Search for the cell housing the specified text and yield its [X, Y] center coordinate. 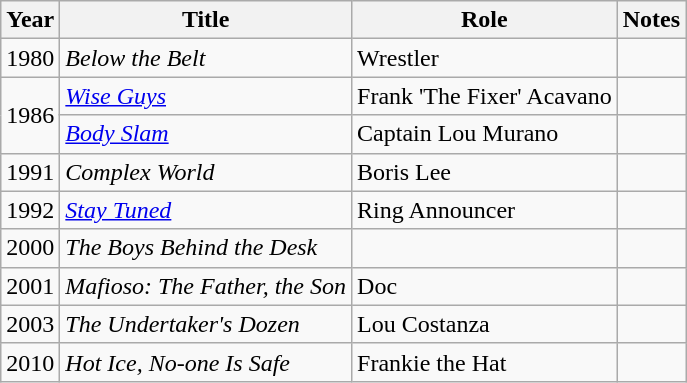
2010 [30, 362]
Doc [485, 286]
Captain Lou Murano [485, 134]
Frankie the Hat [485, 362]
Hot Ice, No-one Is Safe [206, 362]
The Boys Behind the Desk [206, 248]
1980 [30, 58]
1986 [30, 115]
Lou Costanza [485, 324]
Wise Guys [206, 96]
Notes [651, 20]
The Undertaker's Dozen [206, 324]
2001 [30, 286]
Boris Lee [485, 172]
Ring Announcer [485, 210]
Mafioso: The Father, the Son [206, 286]
Wrestler [485, 58]
1992 [30, 210]
Body Slam [206, 134]
Frank 'The Fixer' Acavano [485, 96]
Below the Belt [206, 58]
2000 [30, 248]
Role [485, 20]
Complex World [206, 172]
Title [206, 20]
2003 [30, 324]
1991 [30, 172]
Year [30, 20]
Stay Tuned [206, 210]
